Identify which cell holds the provided text, then report its [X, Y] central coordinate. 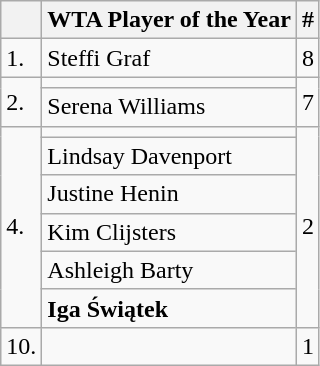
7 [308, 102]
1 [308, 346]
# [308, 20]
8 [308, 58]
Ashleigh Barty [170, 270]
10. [22, 346]
Iga Świątek [170, 308]
4. [22, 226]
Justine Henin [170, 194]
Steffi Graf [170, 58]
2 [308, 226]
WTA Player of the Year [170, 20]
Lindsay Davenport [170, 156]
2. [22, 102]
Kim Clijsters [170, 232]
Serena Williams [170, 107]
1. [22, 58]
